Return the (x, y) coordinate for the center point of the cell that contains the specified text.  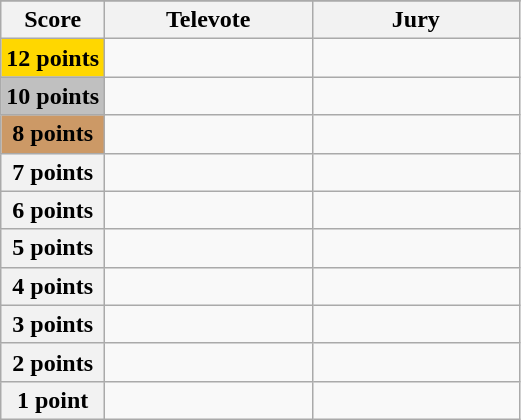
10 points (53, 96)
7 points (53, 172)
Score (53, 20)
3 points (53, 324)
5 points (53, 248)
1 point (53, 400)
Televote (209, 20)
12 points (53, 58)
4 points (53, 286)
6 points (53, 210)
Jury (416, 20)
2 points (53, 362)
8 points (53, 134)
